Find where the given text appears and provide that cell's center as [x, y] coordinate. 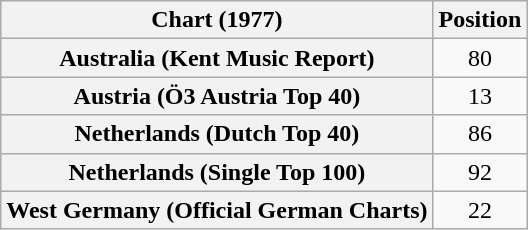
13 [480, 96]
Austria (Ö3 Austria Top 40) [217, 96]
West Germany (Official German Charts) [217, 210]
Netherlands (Dutch Top 40) [217, 134]
Australia (Kent Music Report) [217, 58]
Netherlands (Single Top 100) [217, 172]
Position [480, 20]
Chart (1977) [217, 20]
22 [480, 210]
92 [480, 172]
80 [480, 58]
86 [480, 134]
